Output the (X, Y) coordinate of the center of the cell containing the given text.  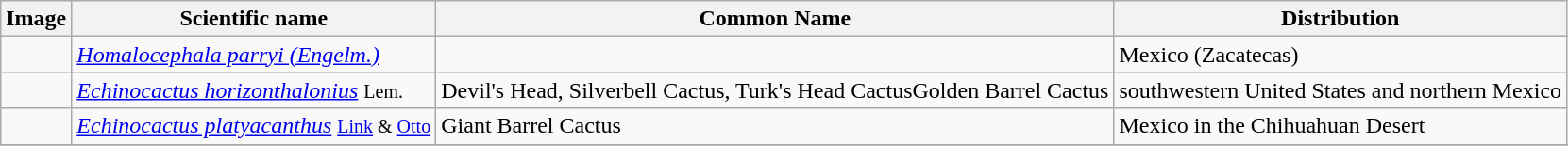
Giant Barrel Cactus (775, 126)
Echinocactus platyacanthus Link & Otto (254, 126)
Scientific name (254, 19)
Devil's Head, Silverbell Cactus, Turk's Head CactusGolden Barrel Cactus (775, 90)
Image (36, 19)
Homalocephala parryi (Engelm.) (254, 55)
Mexico (Zacatecas) (1340, 55)
Echinocactus horizonthalonius Lem. (254, 90)
Mexico in the Chihuahuan Desert (1340, 126)
southwestern United States and northern Mexico (1340, 90)
Common Name (775, 19)
Distribution (1340, 19)
